Pinpoint the cell where the given text exists, returning its [X, Y] midpoint coordinate. 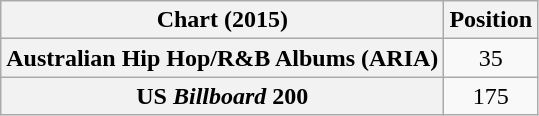
Position [491, 20]
175 [491, 96]
35 [491, 58]
Australian Hip Hop/R&B Albums (ARIA) [222, 58]
Chart (2015) [222, 20]
US Billboard 200 [222, 96]
